Locate the cell with the specified text and output its [X, Y] center coordinate. 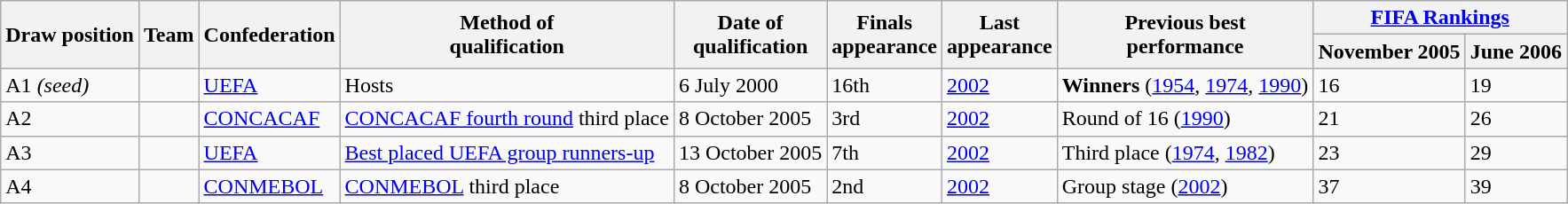
13 October 2005 [750, 153]
21 [1390, 119]
Draw position [70, 35]
37 [1390, 186]
26 [1516, 119]
7th [885, 153]
39 [1516, 186]
Round of 16 (1990) [1186, 119]
Group stage (2002) [1186, 186]
CONMEBOL third place [507, 186]
Method ofqualification [507, 35]
A2 [70, 119]
A1 (seed) [70, 85]
Winners (1954, 1974, 1990) [1186, 85]
23 [1390, 153]
November 2005 [1390, 51]
6 July 2000 [750, 85]
CONCACAF [270, 119]
A4 [70, 186]
Confederation [270, 35]
Date ofqualification [750, 35]
June 2006 [1516, 51]
19 [1516, 85]
Best placed UEFA group runners-up [507, 153]
16 [1390, 85]
Lastappearance [1000, 35]
Hosts [507, 85]
3rd [885, 119]
Team [169, 35]
2nd [885, 186]
29 [1516, 153]
Third place (1974, 1982) [1186, 153]
Finalsappearance [885, 35]
FIFA Rankings [1440, 18]
A3 [70, 153]
Previous bestperformance [1186, 35]
CONMEBOL [270, 186]
CONCACAF fourth round third place [507, 119]
16th [885, 85]
